Extract the (x, y) coordinate from the center of the cell holding the provided text.  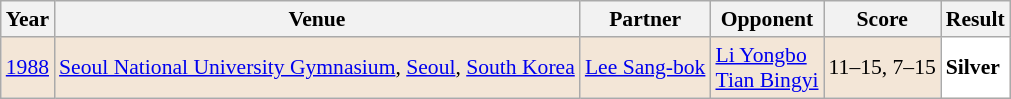
1988 (28, 68)
Silver (976, 68)
Year (28, 19)
Seoul National University Gymnasium, Seoul, South Korea (317, 68)
Result (976, 19)
Score (882, 19)
Venue (317, 19)
Partner (646, 19)
Lee Sang-bok (646, 68)
Opponent (766, 19)
11–15, 7–15 (882, 68)
Li Yongbo Tian Bingyi (766, 68)
